Scan for the cell matching the given text and deliver its [X, Y] coordinate at center. 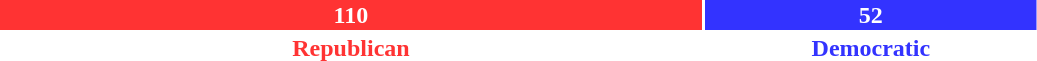
110 [351, 15]
52 [871, 15]
